Locate the cell with the specified text and output its (X, Y) center coordinate. 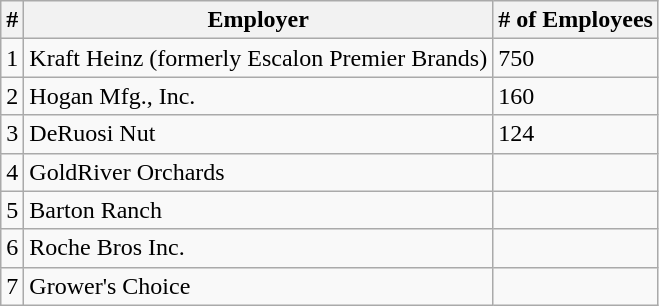
7 (12, 286)
# (12, 20)
Roche Bros Inc. (258, 248)
Employer (258, 20)
124 (576, 134)
5 (12, 210)
# of Employees (576, 20)
GoldRiver Orchards (258, 172)
Barton Ranch (258, 210)
750 (576, 58)
1 (12, 58)
2 (12, 96)
3 (12, 134)
Grower's Choice (258, 286)
160 (576, 96)
6 (12, 248)
Hogan Mfg., Inc. (258, 96)
4 (12, 172)
DeRuosi Nut (258, 134)
Kraft Heinz (formerly Escalon Premier Brands) (258, 58)
